Provide the [x, y] coordinate of the cell's center where the given text is located.  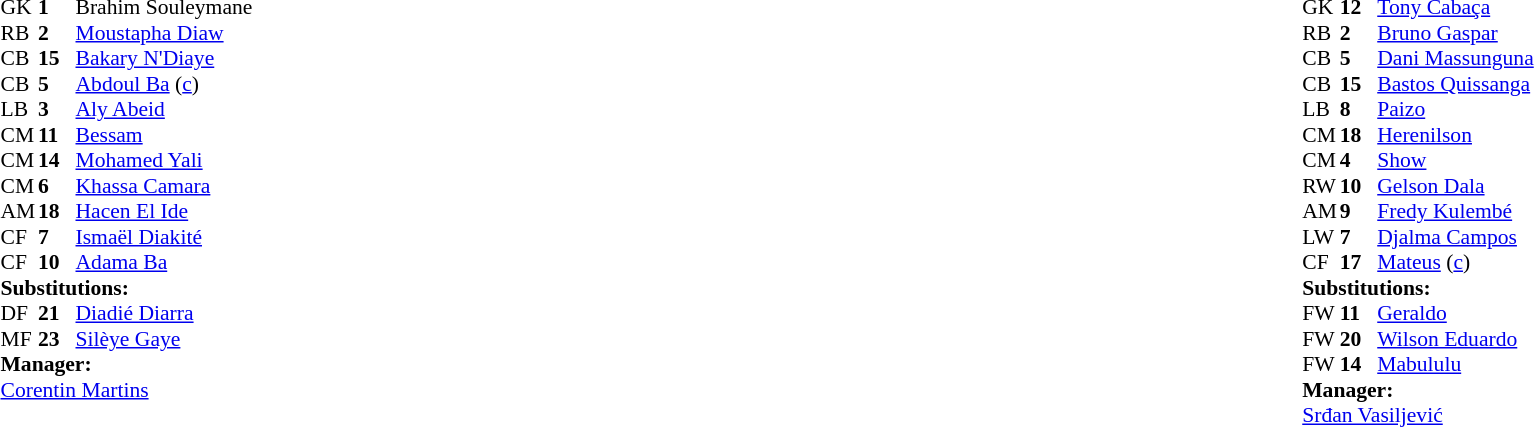
Paizo [1455, 109]
Wilson Eduardo [1455, 339]
Ismaël Diakité [164, 237]
20 [1359, 339]
Fredy Kulembé [1455, 211]
Mabululu [1455, 365]
Show [1455, 161]
LW [1321, 237]
MF [19, 339]
23 [57, 339]
6 [57, 186]
Adama Ba [164, 263]
Silèye Gaye [164, 339]
Bakary N'Diaye [164, 59]
Bruno Gaspar [1455, 33]
Corentin Martins [126, 390]
Djalma Campos [1455, 237]
Diadié Diarra [164, 313]
Hacen El Ide [164, 211]
Abdoul Ba (c) [164, 84]
9 [1359, 211]
17 [1359, 263]
Khassa Camara [164, 186]
Dani Massunguna [1455, 59]
RW [1321, 186]
3 [57, 109]
8 [1359, 109]
Aly Abeid [164, 109]
Bessam [164, 135]
Herenilson [1455, 135]
Geraldo [1455, 313]
Mohamed Yali [164, 161]
4 [1359, 161]
Moustapha Diaw [164, 33]
Bastos Quissanga [1455, 84]
DF [19, 313]
Mateus (c) [1455, 263]
21 [57, 313]
Gelson Dala [1455, 186]
